Scan for the cell matching the given text and deliver its [x, y] coordinate at center. 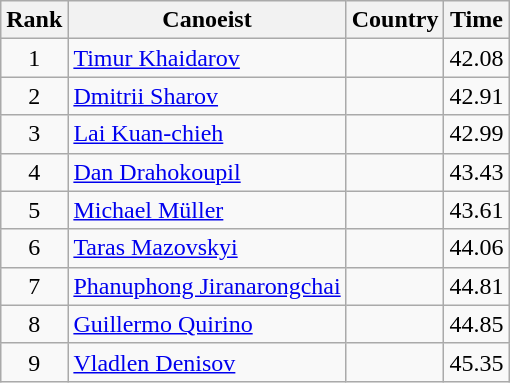
42.91 [476, 96]
Guillermo Quirino [207, 324]
Dmitrii Sharov [207, 96]
42.08 [476, 58]
43.43 [476, 172]
Michael Müller [207, 210]
44.81 [476, 286]
7 [34, 286]
Vladlen Denisov [207, 362]
2 [34, 96]
44.06 [476, 248]
Rank [34, 20]
Taras Mazovskyi [207, 248]
Country [395, 20]
1 [34, 58]
44.85 [476, 324]
8 [34, 324]
42.99 [476, 134]
Canoeist [207, 20]
9 [34, 362]
3 [34, 134]
43.61 [476, 210]
Phanuphong Jiranarongchai [207, 286]
Dan Drahokoupil [207, 172]
Lai Kuan-chieh [207, 134]
45.35 [476, 362]
6 [34, 248]
Time [476, 20]
5 [34, 210]
4 [34, 172]
Timur Khaidarov [207, 58]
